Detect which cell encompasses the target text, then output its (X, Y) center coordinate. 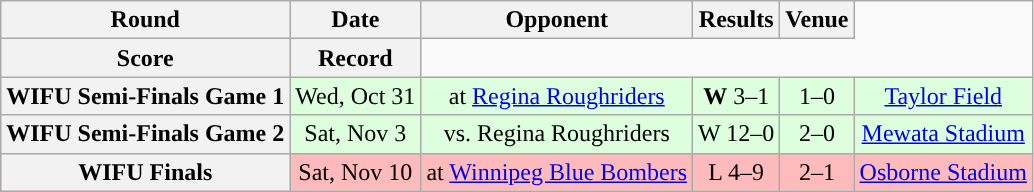
Score (146, 58)
L 4–9 (736, 172)
1–0 (817, 96)
at Winnipeg Blue Bombers (557, 172)
vs. Regina Roughriders (557, 134)
2–1 (817, 172)
Opponent (557, 20)
Mewata Stadium (943, 134)
W 12–0 (736, 134)
Date (356, 20)
WIFU Finals (146, 172)
Venue (817, 20)
at Regina Roughriders (557, 96)
W 3–1 (736, 96)
Record (356, 58)
Osborne Stadium (943, 172)
WIFU Semi-Finals Game 2 (146, 134)
WIFU Semi-Finals Game 1 (146, 96)
Round (146, 20)
Sat, Nov 3 (356, 134)
2–0 (817, 134)
Results (736, 20)
Wed, Oct 31 (356, 96)
Taylor Field (943, 96)
Sat, Nov 10 (356, 172)
